Identify which cell holds the provided text, then report its (X, Y) central coordinate. 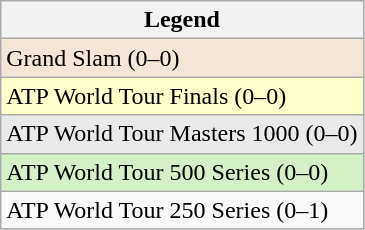
ATP World Tour Finals (0–0) (182, 96)
Grand Slam (0–0) (182, 58)
ATP World Tour 500 Series (0–0) (182, 172)
Legend (182, 20)
ATP World Tour 250 Series (0–1) (182, 210)
ATP World Tour Masters 1000 (0–0) (182, 134)
